From the cell containing the given text, extract its center point as [X, Y] coordinate. 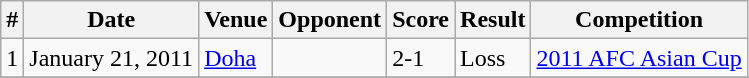
Score [421, 20]
Competition [639, 20]
January 21, 2011 [112, 58]
2011 AFC Asian Cup [639, 58]
Opponent [330, 20]
1 [12, 58]
Date [112, 20]
Venue [236, 20]
Loss [493, 58]
2-1 [421, 58]
Doha [236, 58]
# [12, 20]
Result [493, 20]
